For the text-containing cell, return its midpoint in (x, y) coordinate format. 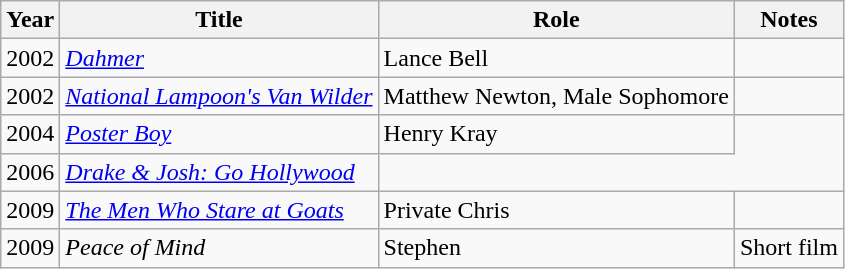
The Men Who Stare at Goats (219, 210)
Drake & Josh: Go Hollywood (219, 172)
Year (30, 20)
2006 (30, 172)
Short film (788, 248)
Stephen (556, 248)
Role (556, 20)
2004 (30, 134)
Matthew Newton, Male Sophomore (556, 96)
National Lampoon's Van Wilder (219, 96)
Dahmer (219, 58)
Peace of Mind (219, 248)
Poster Boy (219, 134)
Notes (788, 20)
Private Chris (556, 210)
Henry Kray (556, 134)
Lance Bell (556, 58)
Title (219, 20)
